For the text-containing cell, return its midpoint in (x, y) coordinate format. 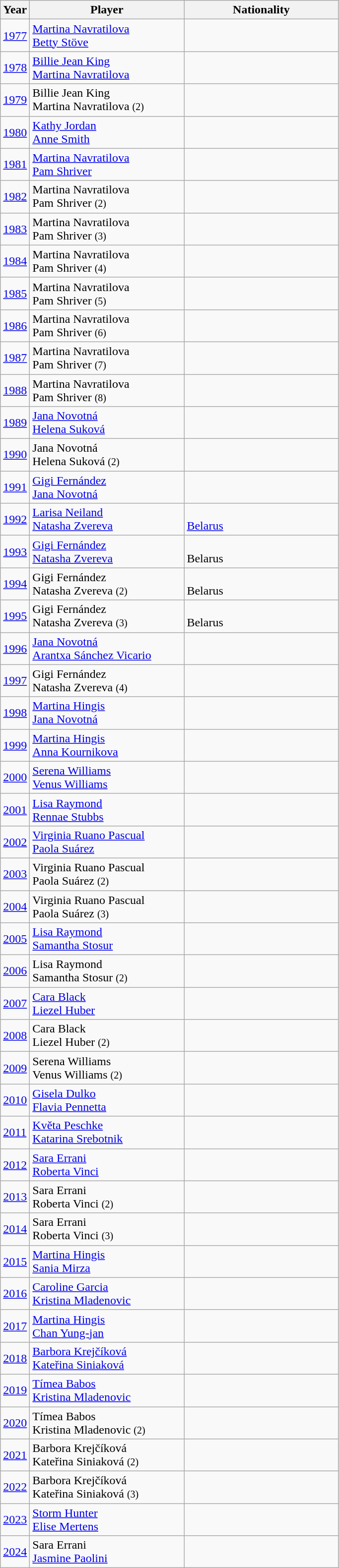
2024 (15, 1552)
Caroline Garcia Kristina Mladenovic (107, 1293)
2006 (15, 971)
2019 (15, 1390)
Martina Navratilova Pam Shriver (7) (107, 358)
Jana Novotná Helena Suková (107, 422)
1993 (15, 551)
Larisa Neiland Natasha Zvereva (107, 520)
Martina Hingis Chan Yung-jan (107, 1326)
Martina Navratilova Pam Shriver (8) (107, 390)
Sara Errani Jasmine Paolini (107, 1552)
Jana Novotná Helena Suková (2) (107, 455)
Lisa Raymond Samantha Stosur (107, 939)
Gigi Fernández Natasha Zvereva (3) (107, 616)
Květa Peschke Katarina Srebotnik (107, 1133)
1984 (15, 261)
Martina Navratilova Betty Stöve (107, 36)
1981 (15, 165)
1992 (15, 520)
Martina Navratilova Pam Shriver (4) (107, 261)
2001 (15, 809)
Martina Navratilova Pam Shriver (3) (107, 229)
2010 (15, 1100)
2021 (15, 1455)
Kathy Jordan Anne Smith (107, 132)
Tímea Babos Kristina Mladenovic (107, 1390)
Martina Navratilova Pam Shriver (2) (107, 196)
1982 (15, 196)
Martina Hingis Jana Novotná (107, 713)
Gigi Fernández Natasha Zvereva (107, 551)
2013 (15, 1197)
Cara Black Liezel Huber (107, 1004)
1986 (15, 325)
2022 (15, 1488)
2012 (15, 1164)
Virginia Ruano Pascual Paola Suárez (3) (107, 906)
1991 (15, 487)
2017 (15, 1326)
Virginia Ruano Pascual Paola Suárez (107, 842)
Barbora Krejčíková Kateřina Siniaková (107, 1358)
Player (107, 10)
Lisa Raymond Rennae Stubbs (107, 809)
Gigi Fernández Natasha Zvereva (4) (107, 680)
2015 (15, 1262)
Barbora Krejčíková Kateřina Siniaková (3) (107, 1488)
2008 (15, 1035)
Serena Williams Venus Williams (107, 778)
Billie Jean King Martina Navratilova (2) (107, 100)
Martina Hingis Anna Kournikova (107, 745)
Virginia Ruano Pascual Paola Suárez (2) (107, 874)
Gigi Fernández Jana Novotná (107, 487)
2004 (15, 906)
Jana Novotná Arantxa Sánchez Vicario (107, 649)
2005 (15, 939)
1995 (15, 616)
2020 (15, 1422)
Barbora Krejčíková Kateřina Siniaková (2) (107, 1455)
Martina Navratilova Pam Shriver (6) (107, 325)
Storm Hunter Elise Mertens (107, 1519)
1997 (15, 680)
1980 (15, 132)
Sara Errani Roberta Vinci (3) (107, 1229)
1998 (15, 713)
1977 (15, 36)
Martina Hingis Sania Mirza (107, 1262)
Gisela Dulko Flavia Pennetta (107, 1100)
1989 (15, 422)
Martina Navratilova Pam Shriver (5) (107, 294)
Gigi Fernández Natasha Zvereva (2) (107, 584)
Sara Errani Roberta Vinci (2) (107, 1197)
2023 (15, 1519)
Martina Navratilova Pam Shriver (107, 165)
2009 (15, 1068)
Serena Williams Venus Williams (2) (107, 1068)
1999 (15, 745)
2000 (15, 778)
1996 (15, 649)
2014 (15, 1229)
Sara Errani Roberta Vinci (107, 1164)
1985 (15, 294)
2003 (15, 874)
2002 (15, 842)
1978 (15, 67)
2007 (15, 1004)
Lisa Raymond Samantha Stosur (2) (107, 971)
2016 (15, 1293)
1990 (15, 455)
Cara Black Liezel Huber (2) (107, 1035)
Year (15, 10)
Billie Jean King Martina Navratilova (107, 67)
1994 (15, 584)
Nationality (261, 10)
2018 (15, 1358)
Tímea Babos Kristina Mladenovic (2) (107, 1422)
1987 (15, 358)
2011 (15, 1133)
1979 (15, 100)
1988 (15, 390)
1983 (15, 229)
